Capture the cell that displays the provided text and extract its [x, y] central coordinate. 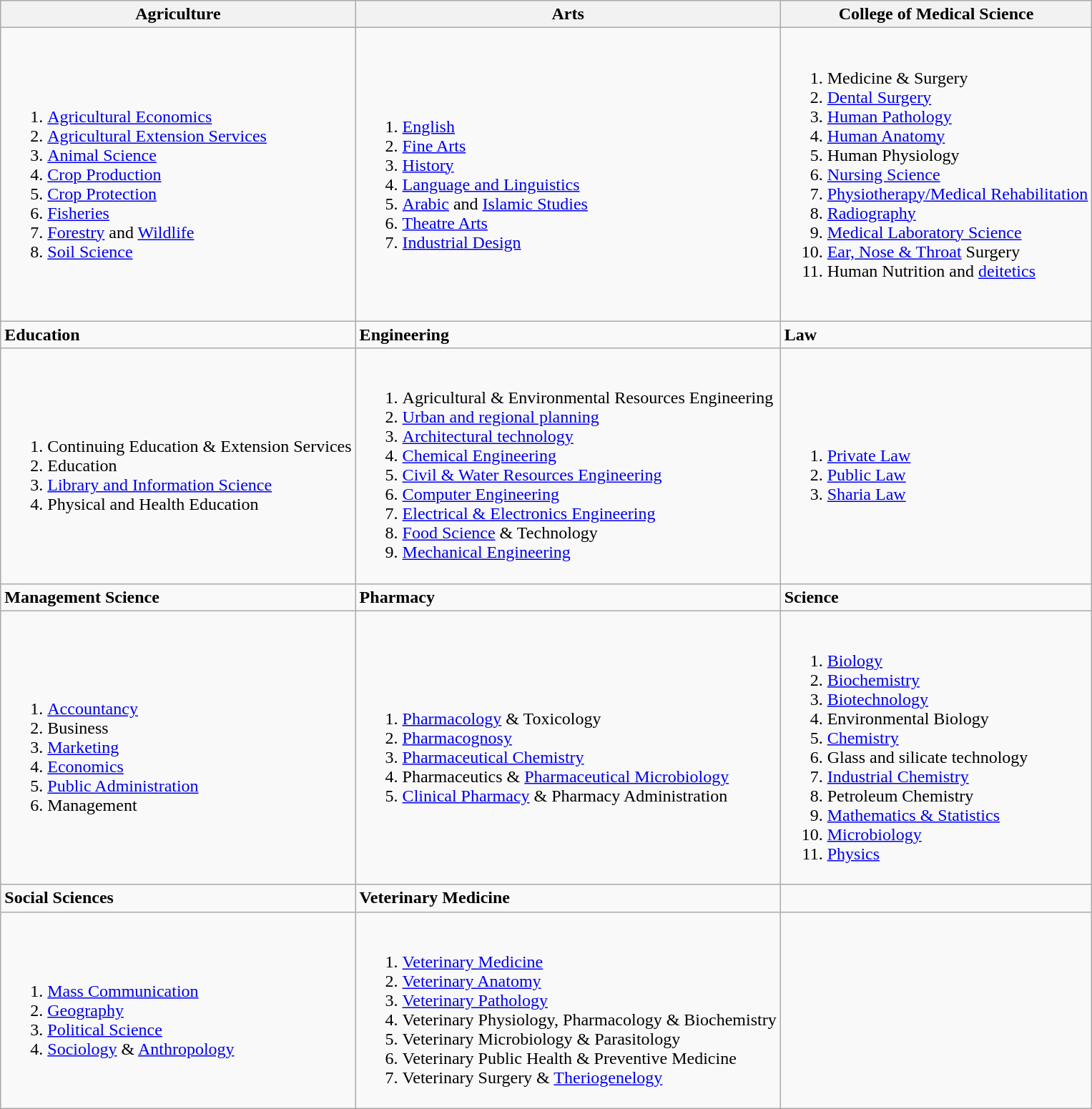
Social Sciences [178, 898]
AccountancyBusinessMarketingEconomicsPublic AdministrationManagement [178, 748]
Arts [568, 14]
Management Science [178, 597]
Pharmacology & ToxicologyPharmacognosyPharmaceutical ChemistryPharmaceutics & Pharmaceutical MicrobiologyClinical Pharmacy & Pharmacy Administration [568, 748]
Private LawPublic LawSharia Law [936, 466]
Pharmacy [568, 597]
Veterinary Medicine [568, 898]
Agriculture [178, 14]
EnglishFine ArtsHistoryLanguage and LinguisticsArabic and Islamic StudiesTheatre ArtsIndustrial Design [568, 174]
Science [936, 597]
Law [936, 335]
Engineering [568, 335]
Continuing Education & Extension ServicesEducationLibrary and Information SciencePhysical and Health Education [178, 466]
College of Medical Science [936, 14]
Agricultural EconomicsAgricultural Extension ServicesAnimal ScienceCrop ProductionCrop ProtectionFisheriesForestry and WildlifeSoil Science [178, 174]
Mass CommunicationGeographyPolitical ScienceSociology & Anthropology [178, 1010]
Education [178, 335]
